Capture the cell that displays the provided text and extract its [x, y] central coordinate. 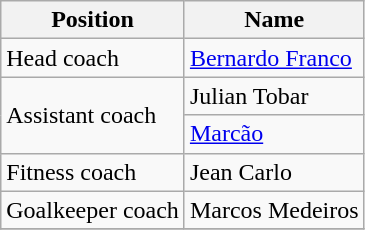
Fitness coach [93, 172]
Marcão [274, 134]
Jean Carlo [274, 172]
Julian Tobar [274, 96]
Goalkeeper coach [93, 210]
Position [93, 20]
Head coach [93, 58]
Marcos Medeiros [274, 210]
Name [274, 20]
Bernardo Franco [274, 58]
Assistant coach [93, 115]
